Identify which cell holds the provided text, then report its (X, Y) central coordinate. 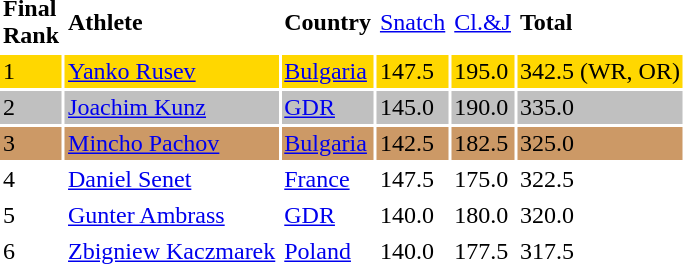
5 (31, 216)
320.0 (600, 216)
322.5 (600, 180)
Mincho Pachov (172, 144)
335.0 (600, 108)
4 (31, 180)
195.0 (482, 72)
Daniel Senet (172, 180)
1 (31, 72)
180.0 (482, 216)
Yanko Rusev (172, 72)
Joachim Kunz (172, 108)
3 (31, 144)
182.5 (482, 144)
France (328, 180)
342.5 (WR, OR) (600, 72)
145.0 (412, 108)
175.0 (482, 180)
142.5 (412, 144)
Gunter Ambrass (172, 216)
2 (31, 108)
190.0 (482, 108)
140.0 (412, 216)
325.0 (600, 144)
